Search for the cell housing the specified text and yield its (X, Y) center coordinate. 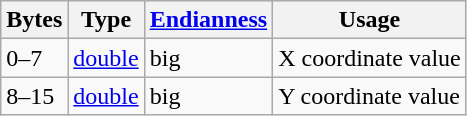
X coordinate value (370, 58)
0–7 (34, 58)
Bytes (34, 20)
Endianness (208, 20)
Usage (370, 20)
Y coordinate value (370, 96)
8–15 (34, 96)
Type (106, 20)
